Find where the given text appears and provide that cell's center as [x, y] coordinate. 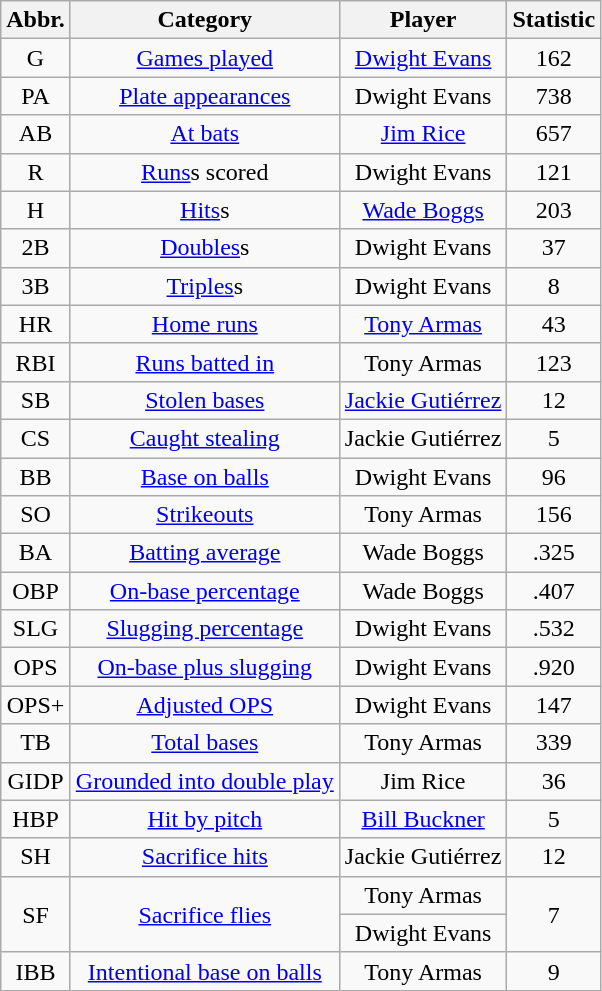
43 [554, 324]
36 [554, 781]
339 [554, 743]
96 [554, 477]
Slugging percentage [204, 629]
Caught stealing [204, 438]
SLG [36, 629]
Home runs [204, 324]
SH [36, 857]
Runs batted in [204, 362]
162 [554, 58]
HBP [36, 819]
156 [554, 515]
SO [36, 515]
37 [554, 248]
GIDP [36, 781]
Total bases [204, 743]
147 [554, 705]
3B [36, 286]
SB [36, 400]
Sacrifice flies [204, 914]
IBB [36, 971]
Sacrifice hits [204, 857]
.407 [554, 591]
203 [554, 210]
Statistic [554, 20]
R [36, 172]
H [36, 210]
TB [36, 743]
RBI [36, 362]
.532 [554, 629]
BA [36, 553]
OPS+ [36, 705]
On-base percentage [204, 591]
At bats [204, 134]
On-base plus slugging [204, 667]
Abbr. [36, 20]
Hit by pitch [204, 819]
123 [554, 362]
OPS [36, 667]
657 [554, 134]
Base on balls [204, 477]
AB [36, 134]
Doubless [204, 248]
Player [423, 20]
CS [36, 438]
Runss scored [204, 172]
.920 [554, 667]
Intentional base on balls [204, 971]
Games played [204, 58]
738 [554, 96]
BB [36, 477]
PA [36, 96]
G [36, 58]
OBP [36, 591]
Adjusted OPS [204, 705]
Strikeouts [204, 515]
SF [36, 914]
2B [36, 248]
8 [554, 286]
Hitss [204, 210]
121 [554, 172]
Tripless [204, 286]
Plate appearances [204, 96]
Batting average [204, 553]
Category [204, 20]
Bill Buckner [423, 819]
Grounded into double play [204, 781]
7 [554, 914]
Stolen bases [204, 400]
HR [36, 324]
9 [554, 971]
.325 [554, 553]
